Output the (x, y) coordinate of the center of the cell containing the given text.  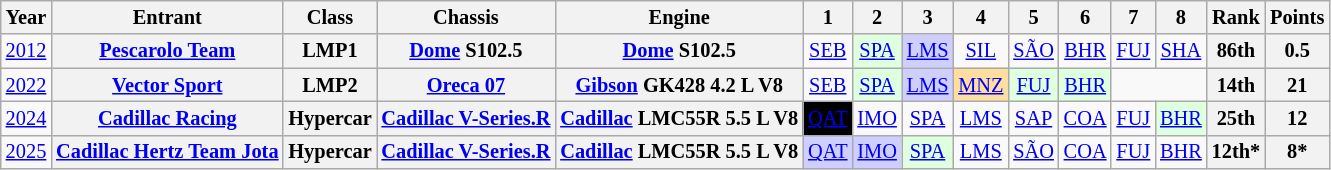
Points (1297, 17)
Vector Sport (167, 85)
2012 (26, 51)
Cadillac Racing (167, 118)
25th (1236, 118)
Class (330, 17)
1 (828, 17)
21 (1297, 85)
Cadillac Hertz Team Jota (167, 152)
6 (1086, 17)
SAP (1033, 118)
86th (1236, 51)
2 (876, 17)
8* (1297, 152)
3 (928, 17)
2024 (26, 118)
Entrant (167, 17)
12th* (1236, 152)
14th (1236, 85)
Pescarolo Team (167, 51)
Year (26, 17)
LMP1 (330, 51)
5 (1033, 17)
2025 (26, 152)
Chassis (466, 17)
LMP2 (330, 85)
SHA (1181, 51)
7 (1133, 17)
MNZ (980, 85)
SIL (980, 51)
Engine (679, 17)
Oreca 07 (466, 85)
2022 (26, 85)
Gibson GK428 4.2 L V8 (679, 85)
0.5 (1297, 51)
Rank (1236, 17)
8 (1181, 17)
4 (980, 17)
12 (1297, 118)
